Provide the [X, Y] coordinate of the cell's center where the given text is located.  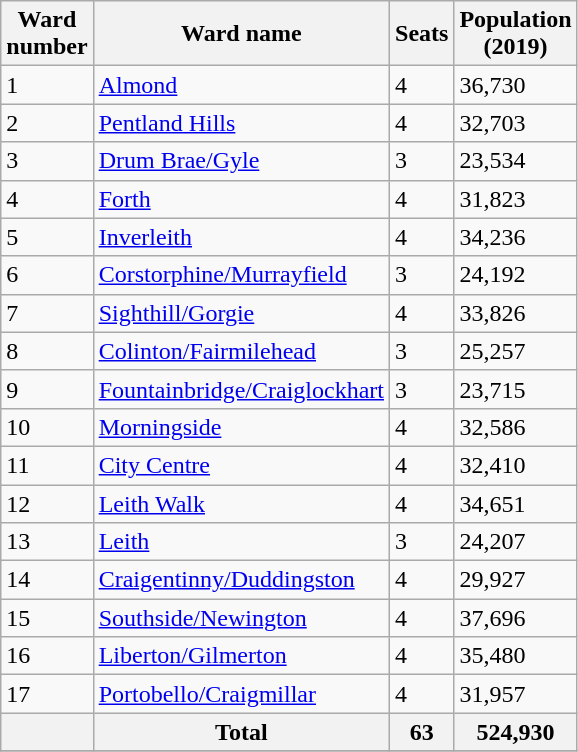
9 [47, 389]
Morningside [241, 427]
7 [47, 313]
29,927 [516, 580]
City Centre [241, 465]
524,930 [516, 732]
31,823 [516, 199]
1 [47, 85]
Seats [422, 34]
Forth [241, 199]
15 [47, 618]
63 [422, 732]
10 [47, 427]
8 [47, 351]
Leith Walk [241, 503]
24,207 [516, 542]
5 [47, 237]
24,192 [516, 275]
2 [47, 123]
32,410 [516, 465]
Liberton/Gilmerton [241, 656]
Inverleith [241, 237]
32,703 [516, 123]
Wardnumber [47, 34]
Population(2019) [516, 34]
12 [47, 503]
34,236 [516, 237]
17 [47, 694]
11 [47, 465]
Southside/Newington [241, 618]
37,696 [516, 618]
23,534 [516, 161]
Portobello/Craigmillar [241, 694]
33,826 [516, 313]
Pentland Hills [241, 123]
32,586 [516, 427]
Colinton/Fairmilehead [241, 351]
Almond [241, 85]
6 [47, 275]
Drum Brae/Gyle [241, 161]
16 [47, 656]
25,257 [516, 351]
Leith [241, 542]
34,651 [516, 503]
31,957 [516, 694]
36,730 [516, 85]
23,715 [516, 389]
Total [241, 732]
14 [47, 580]
Ward name [241, 34]
35,480 [516, 656]
Sighthill/Gorgie [241, 313]
Craigentinny/Duddingston [241, 580]
Corstorphine/Murrayfield [241, 275]
Fountainbridge/Craiglockhart [241, 389]
13 [47, 542]
